Return [x, y] of the center of cell containing provided text 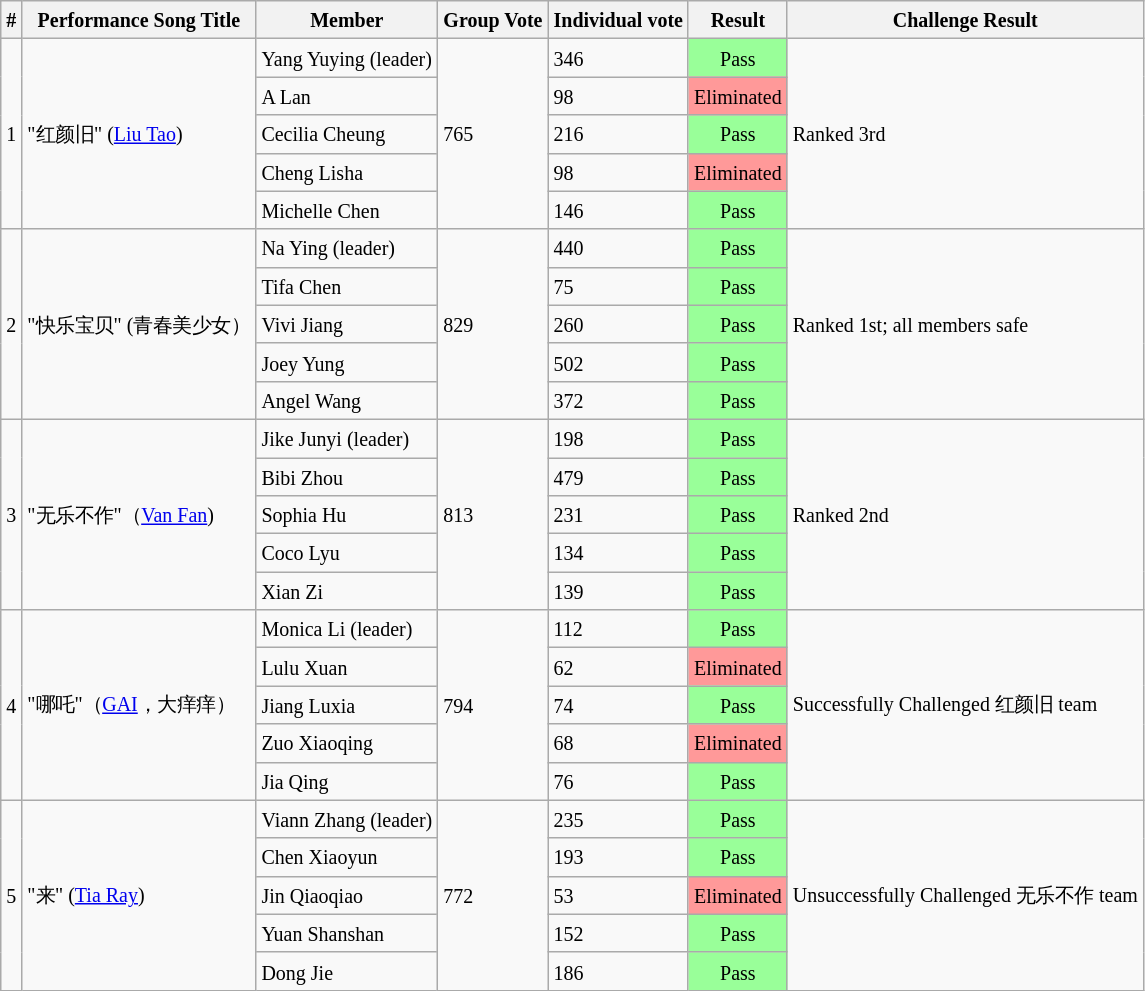
Viann Zhang (leader) [347, 819]
829 [493, 324]
3 [12, 514]
2 [12, 324]
Dong Jie [347, 971]
193 [618, 857]
Na Ying (leader) [347, 248]
4 [12, 705]
198 [618, 438]
139 [618, 591]
Cecilia Cheung [347, 134]
Angel Wang [347, 400]
Jiang Luxia [347, 705]
76 [618, 781]
772 [493, 895]
794 [493, 705]
346 [618, 58]
Vivi Jiang [347, 324]
Xian Zi [347, 591]
"来" (Tia Ray) [139, 895]
186 [618, 971]
Michelle Chen [347, 210]
440 [618, 248]
# [12, 20]
Performance Song Title [139, 20]
Bibi Zhou [347, 477]
Successfully Challenged 红颜旧 team [965, 705]
Individual vote [618, 20]
134 [618, 553]
"无乐不作"（Van Fan) [139, 514]
Cheng Lisha [347, 172]
260 [618, 324]
Ranked 2nd [965, 514]
"红颜旧" (Liu Tao) [139, 134]
Tifa Chen [347, 286]
Coco Lyu [347, 553]
Yuan Shanshan [347, 933]
"哪吒"（GAI，大痒痒） [139, 705]
1 [12, 134]
Sophia Hu [347, 515]
146 [618, 210]
Group Vote [493, 20]
112 [618, 629]
Lulu Xuan [347, 667]
Unsuccessfully Challenged 无乐不作 team [965, 895]
502 [618, 362]
5 [12, 895]
62 [618, 667]
75 [618, 286]
68 [618, 743]
479 [618, 477]
Jike Junyi (leader) [347, 438]
Ranked 3rd [965, 134]
Chen Xiaoyun [347, 857]
813 [493, 514]
Ranked 1st; all members safe [965, 324]
372 [618, 400]
"快乐宝贝" (青春美少女） [139, 324]
53 [618, 895]
235 [618, 819]
Jia Qing [347, 781]
231 [618, 515]
Yang Yuying (leader) [347, 58]
Jin Qiaoqiao [347, 895]
A Lan [347, 96]
216 [618, 134]
152 [618, 933]
Result [738, 20]
Challenge Result [965, 20]
74 [618, 705]
Joey Yung [347, 362]
Zuo Xiaoqing [347, 743]
Member [347, 20]
765 [493, 134]
Monica Li (leader) [347, 629]
